Output the [X, Y] coordinate of the center of the cell containing the given text.  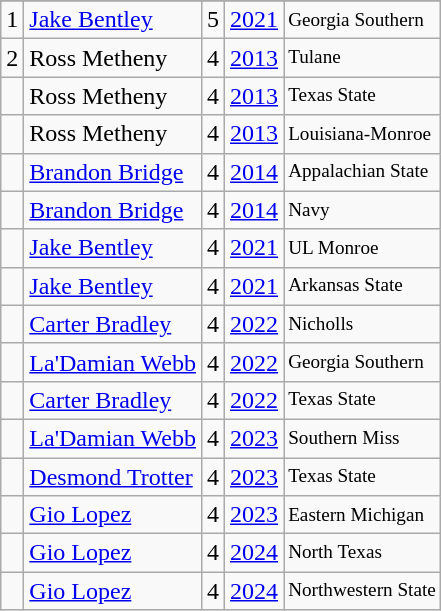
Tulane [362, 58]
North Texas [362, 553]
UL Monroe [362, 248]
Nicholls [362, 324]
Arkansas State [362, 286]
5 [212, 20]
2 [12, 58]
Southern Miss [362, 438]
Louisiana-Monroe [362, 134]
Appalachian State [362, 172]
Desmond Trotter [113, 477]
1 [12, 20]
Eastern Michigan [362, 515]
Northwestern State [362, 591]
Navy [362, 210]
